Return the [x, y] coordinate for the center point of the cell that contains the specified text.  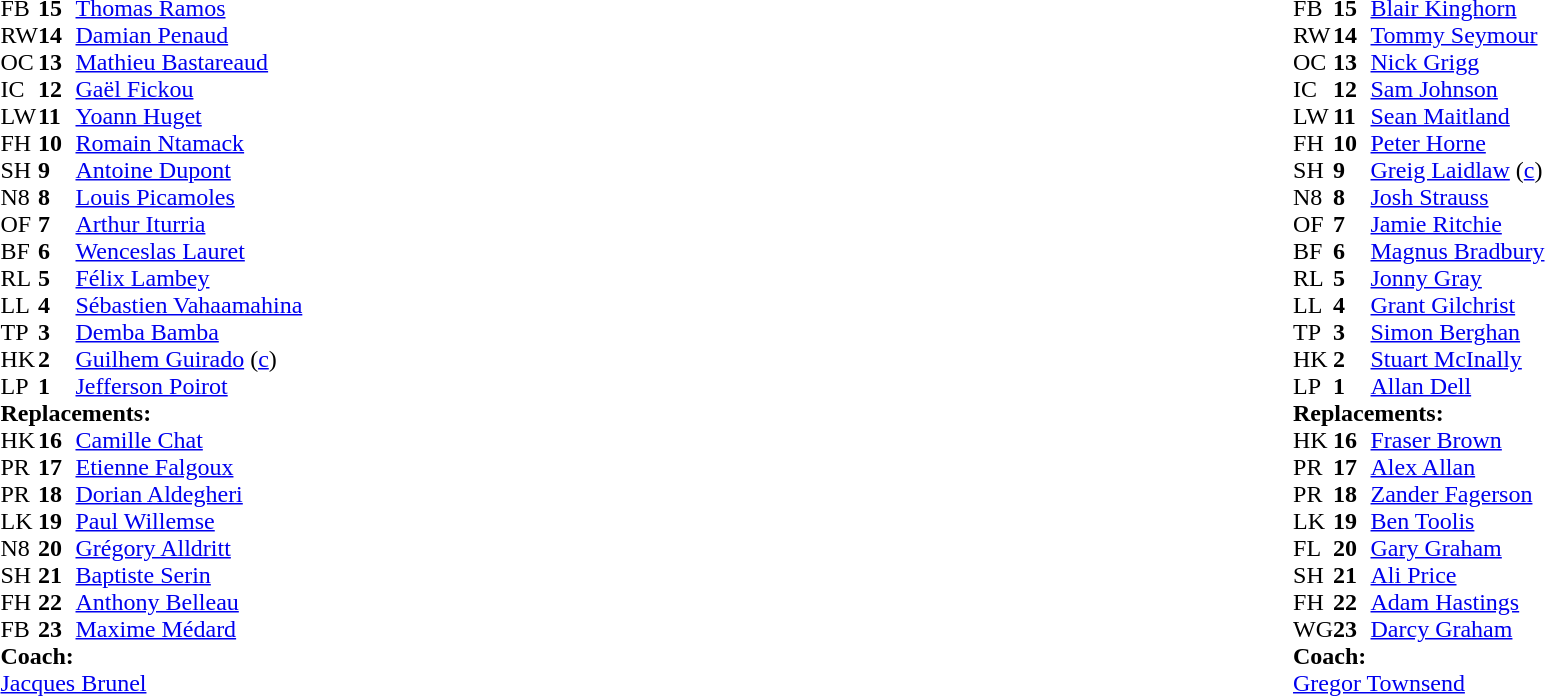
Baptiste Serin [190, 576]
Demba Bamba [190, 332]
Alex Allan [1458, 468]
Darcy Graham [1458, 630]
Allan Dell [1458, 386]
Romain Ntamack [190, 144]
Jonny Gray [1458, 278]
Greig Laidlaw (c) [1458, 170]
Camille Chat [190, 440]
Dorian Aldegheri [190, 494]
Maxime Médard [190, 630]
Simon Berghan [1458, 332]
Wenceslas Lauret [190, 252]
Mathieu Bastareaud [190, 62]
Grant Gilchrist [1458, 306]
Magnus Bradbury [1458, 252]
Arthur Iturria [190, 224]
Sam Johnson [1458, 90]
Guilhem Guirado (c) [190, 360]
Anthony Belleau [190, 602]
Tommy Seymour [1458, 36]
Paul Willemse [190, 522]
Gary Graham [1458, 548]
Ali Price [1458, 576]
Fraser Brown [1458, 440]
WG [1313, 630]
Félix Lambey [190, 278]
Damian Penaud [190, 36]
Ben Toolis [1458, 522]
Josh Strauss [1458, 198]
FB [19, 630]
Louis Picamoles [190, 198]
Zander Fagerson [1458, 494]
Yoann Huget [190, 116]
Antoine Dupont [190, 170]
Sean Maitland [1458, 116]
Stuart McInally [1458, 360]
FL [1313, 548]
Adam Hastings [1458, 602]
Peter Horne [1458, 144]
Jamie Ritchie [1458, 224]
Jefferson Poirot [190, 386]
Etienne Falgoux [190, 468]
Nick Grigg [1458, 62]
Grégory Alldritt [190, 548]
Sébastien Vahaamahina [190, 306]
Gaël Fickou [190, 90]
